Output the [X, Y] coordinate of the center of the cell containing the given text.  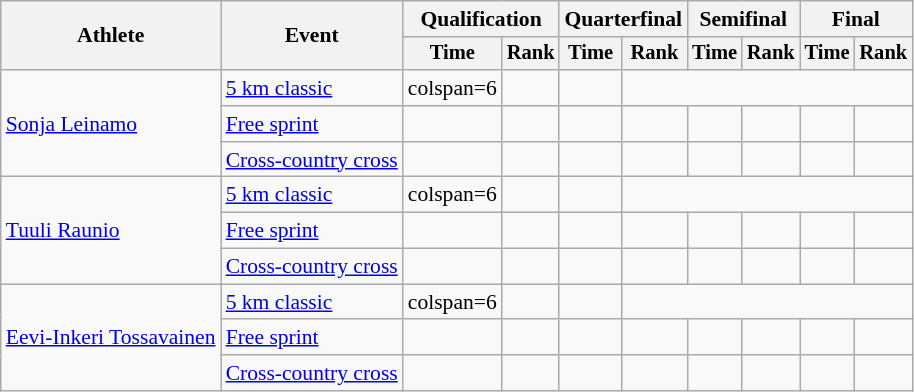
Qualification [482, 19]
Event [312, 36]
Eevi-Inkeri Tossavainen [111, 338]
Sonja Leinamo [111, 124]
Athlete [111, 36]
Semifinal [743, 19]
Quarterfinal [623, 19]
Tuuli Raunio [111, 230]
Final [856, 19]
